For the text-containing cell, return its midpoint in [x, y] coordinate format. 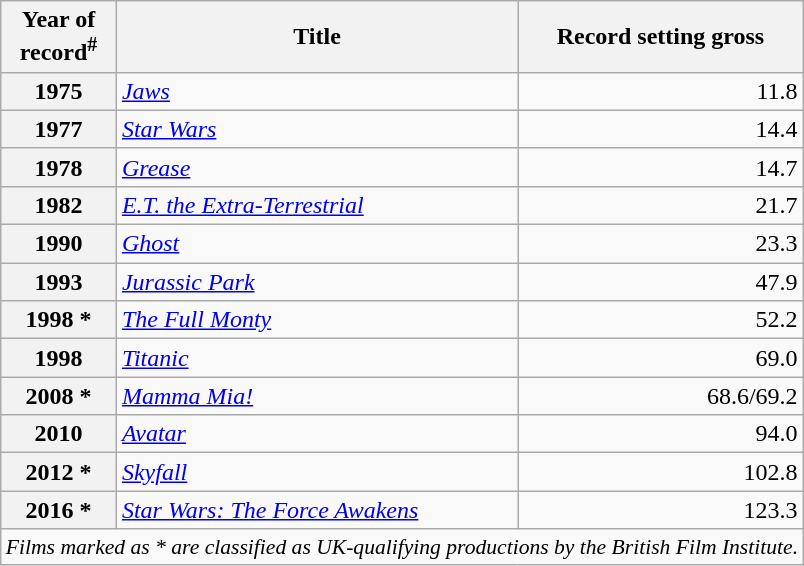
Title [316, 37]
2012 * [59, 472]
Star Wars [316, 129]
1998 * [59, 320]
1993 [59, 282]
102.8 [660, 472]
Grease [316, 167]
Avatar [316, 434]
1982 [59, 205]
E.T. the Extra-Terrestrial [316, 205]
1998 [59, 358]
Films marked as * are classified as UK-qualifying productions by the British Film Institute. [402, 547]
69.0 [660, 358]
68.6/69.2 [660, 396]
52.2 [660, 320]
1990 [59, 244]
Record setting gross [660, 37]
Jurassic Park [316, 282]
1975 [59, 91]
23.3 [660, 244]
The Full Monty [316, 320]
2016 * [59, 510]
14.4 [660, 129]
11.8 [660, 91]
Mamma Mia! [316, 396]
123.3 [660, 510]
94.0 [660, 434]
Star Wars: The Force Awakens [316, 510]
Year ofrecord# [59, 37]
2010 [59, 434]
14.7 [660, 167]
Ghost [316, 244]
1978 [59, 167]
2008 * [59, 396]
Jaws [316, 91]
1977 [59, 129]
Titanic [316, 358]
Skyfall [316, 472]
47.9 [660, 282]
21.7 [660, 205]
